For the text-containing cell, return its midpoint in [X, Y] coordinate format. 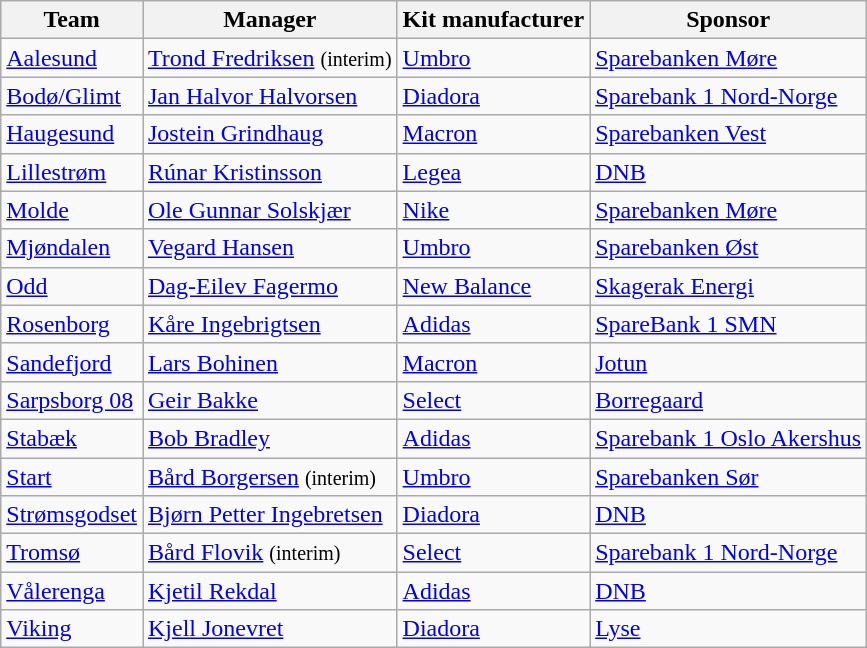
Kjell Jonevret [270, 629]
Molde [72, 210]
Aalesund [72, 58]
Rosenborg [72, 324]
Nike [494, 210]
Bob Bradley [270, 438]
Viking [72, 629]
Vålerenga [72, 591]
Kjetil Rekdal [270, 591]
New Balance [494, 286]
Jan Halvor Halvorsen [270, 96]
Tromsø [72, 553]
Rúnar Kristinsson [270, 172]
Bård Flovik (interim) [270, 553]
Jotun [728, 362]
Ole Gunnar Solskjær [270, 210]
Sparebank 1 Oslo Akershus [728, 438]
Lars Bohinen [270, 362]
Stabæk [72, 438]
Legea [494, 172]
Skagerak Energi [728, 286]
Kit manufacturer [494, 20]
Sparebanken Øst [728, 248]
Sponsor [728, 20]
Manager [270, 20]
Lillestrøm [72, 172]
Team [72, 20]
Bård Borgersen (interim) [270, 477]
Bodø/Glimt [72, 96]
Haugesund [72, 134]
Kåre Ingebrigtsen [270, 324]
Dag-Eilev Fagermo [270, 286]
Odd [72, 286]
Lyse [728, 629]
Sparebanken Sør [728, 477]
Borregaard [728, 400]
Jostein Grindhaug [270, 134]
Sparebanken Vest [728, 134]
Strømsgodset [72, 515]
Trond Fredriksen (interim) [270, 58]
Bjørn Petter Ingebretsen [270, 515]
SpareBank 1 SMN [728, 324]
Sandefjord [72, 362]
Start [72, 477]
Sarpsborg 08 [72, 400]
Vegard Hansen [270, 248]
Geir Bakke [270, 400]
Mjøndalen [72, 248]
